Output the [x, y] coordinate of the center of the cell containing the given text.  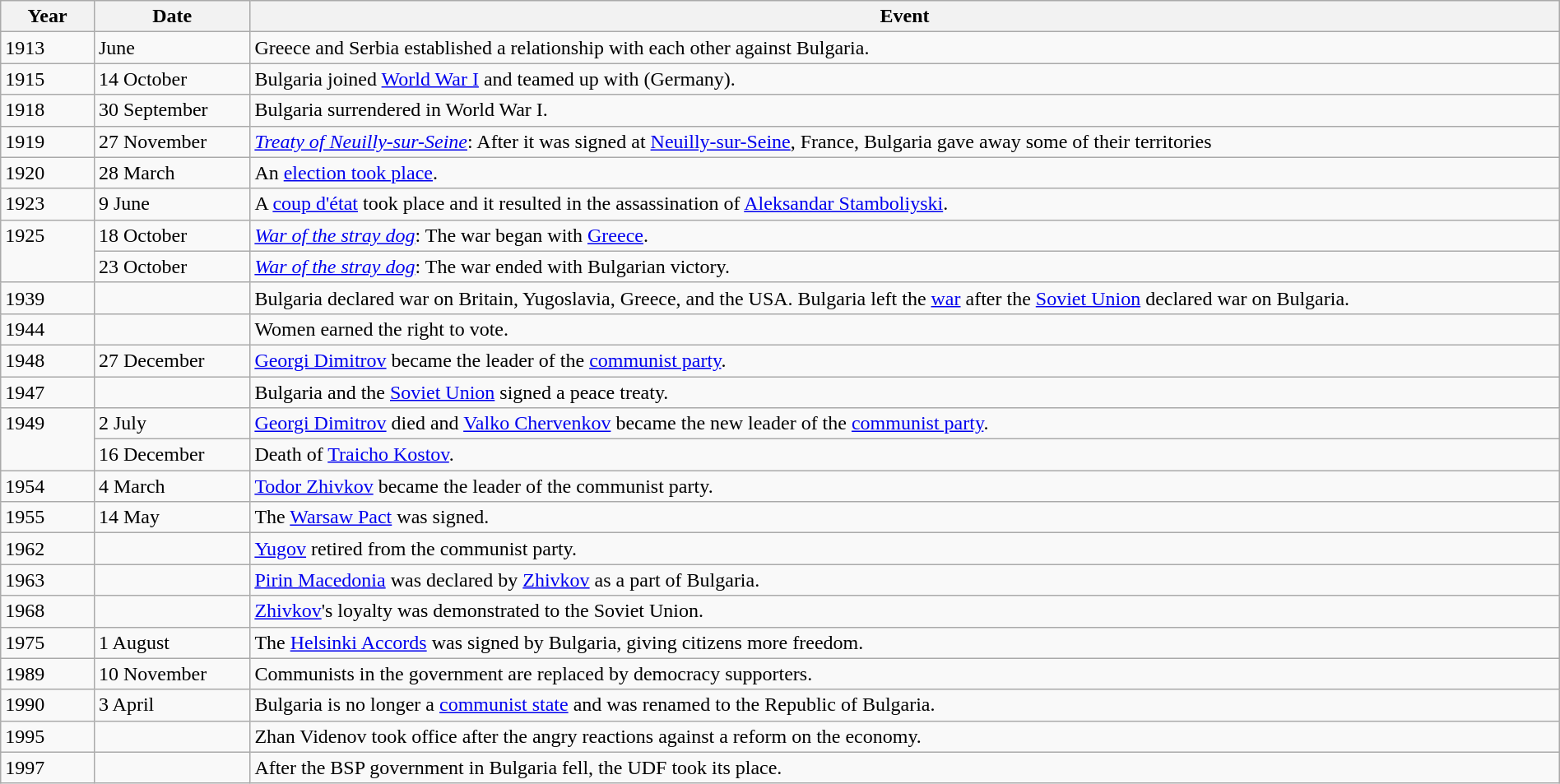
Georgi Dimitrov died and Valko Chervenkov became the new leader of the communist party. [905, 424]
Georgi Dimitrov became the leader of the communist party. [905, 360]
28 March [171, 173]
Bulgaria and the Soviet Union signed a peace treaty. [905, 392]
Bulgaria surrendered in World War I. [905, 110]
1925 [48, 251]
1995 [48, 736]
1920 [48, 173]
3 April [171, 705]
Zhan Videnov took office after the angry reactions against a reform on the economy. [905, 736]
27 December [171, 360]
1913 [48, 48]
1918 [48, 110]
1944 [48, 329]
30 September [171, 110]
War of the stray dog: The war began with Greece. [905, 235]
Todor Zhivkov became the leader of the communist party. [905, 486]
A coup d'état took place and it resulted in the assassination of Aleksandar Stamboliyski. [905, 204]
9 June [171, 204]
14 October [171, 79]
Pirin Macedonia was declared by Zhivkov as a part of Bulgaria. [905, 580]
Treaty of Neuilly-sur-Seine: After it was signed at Neuilly-sur-Seine, France, Bulgaria gave away some of their territories [905, 141]
Bulgaria joined World War I and teamed up with (Germany). [905, 79]
Zhivkov's loyalty was demonstrated to the Soviet Union. [905, 611]
1915 [48, 79]
1947 [48, 392]
1963 [48, 580]
War of the stray dog: The war ended with Bulgarian victory. [905, 267]
1939 [48, 298]
1968 [48, 611]
Event [905, 16]
1923 [48, 204]
1990 [48, 705]
Bulgaria is no longer a communist state and was renamed to the Republic of Bulgaria. [905, 705]
Women earned the right to vote. [905, 329]
1954 [48, 486]
14 May [171, 517]
After the BSP government in Bulgaria fell, the UDF took its place. [905, 768]
1989 [48, 674]
1997 [48, 768]
27 November [171, 141]
Death of Traicho Kostov. [905, 455]
The Warsaw Pact was signed. [905, 517]
4 March [171, 486]
23 October [171, 267]
1948 [48, 360]
The Helsinki Accords was signed by Bulgaria, giving citizens more freedom. [905, 643]
Year [48, 16]
1962 [48, 549]
2 July [171, 424]
Bulgaria declared war on Britain, Yugoslavia, Greece, and the USA. Bulgaria left the war after the Soviet Union declared war on Bulgaria. [905, 298]
June [171, 48]
Greece and Serbia established a relationship with each other against Bulgaria. [905, 48]
16 December [171, 455]
1949 [48, 439]
1975 [48, 643]
Date [171, 16]
10 November [171, 674]
1955 [48, 517]
1 August [171, 643]
1919 [48, 141]
Yugov retired from the communist party. [905, 549]
An election took place. [905, 173]
18 October [171, 235]
Communists in the government are replaced by democracy supporters. [905, 674]
